Determine the (x, y) coordinate at the center of the cell enclosing the given text.  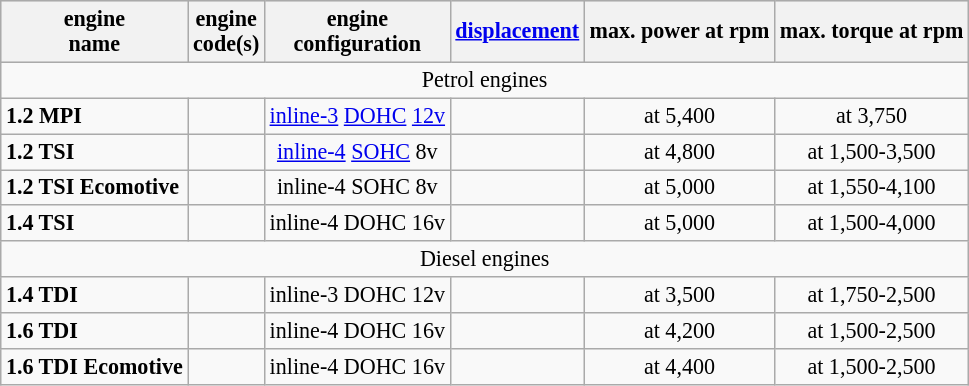
max. power at rpm (679, 30)
enginename (94, 30)
at 3,500 (679, 295)
max. torque at rpm (872, 30)
at 4,200 (679, 330)
1.6 TDI Ecomotive (94, 366)
1.2 MPI (94, 116)
displacement (517, 30)
at 4,800 (679, 151)
at 5,400 (679, 116)
1.6 TDI (94, 330)
at 1,750-2,500 (872, 295)
at 4,400 (679, 366)
Petrol engines (485, 80)
1.4 TDI (94, 295)
enginecode(s) (226, 30)
at 1,550-4,100 (872, 187)
1.2 TSI Ecomotive (94, 187)
Diesel engines (485, 259)
1.2 TSI (94, 151)
at 1,500-4,000 (872, 223)
1.4 TSI (94, 223)
at 3,750 (872, 116)
engineconfiguration (357, 30)
at 1,500-3,500 (872, 151)
